Identify which cell holds the provided text, then report its [x, y] central coordinate. 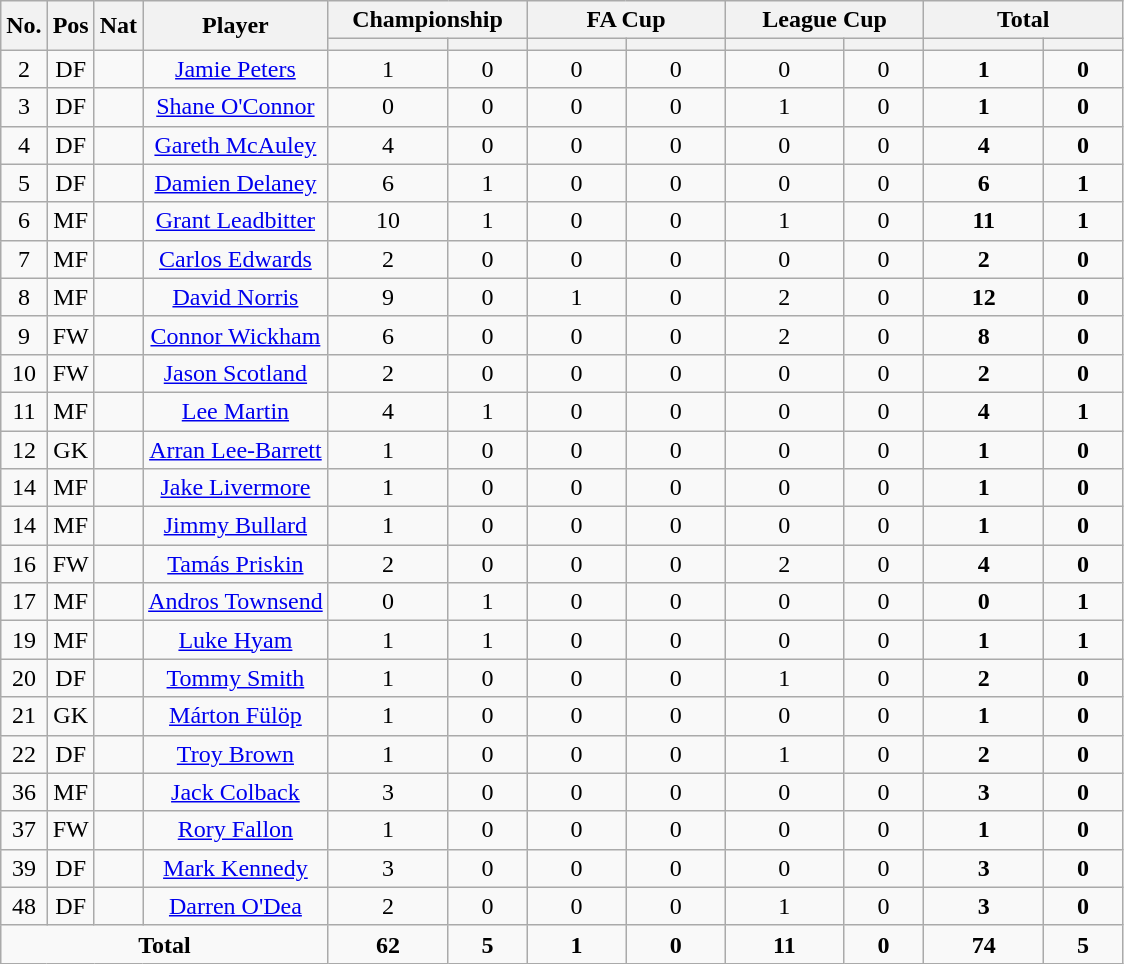
Tamás Priskin [236, 564]
48 [24, 906]
Troy Brown [236, 754]
21 [24, 716]
22 [24, 754]
FA Cup [626, 20]
Darren O'Dea [236, 906]
62 [388, 944]
Jake Livermore [236, 488]
Connor Wickham [236, 335]
Arran Lee-Barrett [236, 449]
Carlos Edwards [236, 259]
7 [24, 259]
David Norris [236, 297]
Luke Hyam [236, 640]
Mark Kennedy [236, 868]
20 [24, 678]
19 [24, 640]
Player [236, 26]
17 [24, 602]
Shane O'Connor [236, 107]
Rory Fallon [236, 830]
Jamie Peters [236, 69]
Márton Fülöp [236, 716]
16 [24, 564]
Nat [118, 26]
Lee Martin [236, 411]
Damien Delaney [236, 183]
Grant Leadbitter [236, 221]
74 [984, 944]
39 [24, 868]
League Cup [824, 20]
Championship [428, 20]
Gareth McAuley [236, 145]
Pos [70, 26]
Andros Townsend [236, 602]
37 [24, 830]
Jason Scotland [236, 373]
No. [24, 26]
Tommy Smith [236, 678]
Jimmy Bullard [236, 526]
36 [24, 792]
Jack Colback [236, 792]
